Determine the (x, y) coordinate at the center of the cell enclosing the given text.  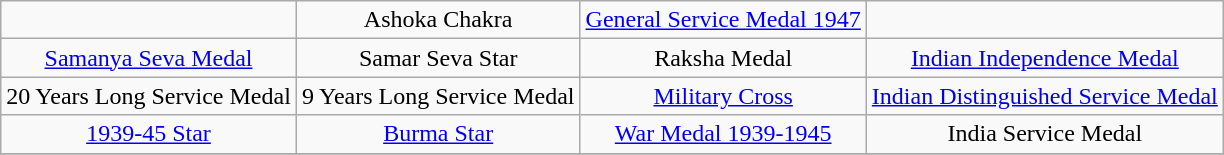
1939-45 Star (149, 134)
Military Cross (723, 96)
Burma Star (438, 134)
Raksha Medal (723, 58)
General Service Medal 1947 (723, 20)
Indian Distinguished Service Medal (1044, 96)
India Service Medal (1044, 134)
War Medal 1939-1945 (723, 134)
Ashoka Chakra (438, 20)
20 Years Long Service Medal (149, 96)
Samanya Seva Medal (149, 58)
9 Years Long Service Medal (438, 96)
Indian Independence Medal (1044, 58)
Samar Seva Star (438, 58)
